Determine the (X, Y) coordinate at the center of the cell enclosing the given text.  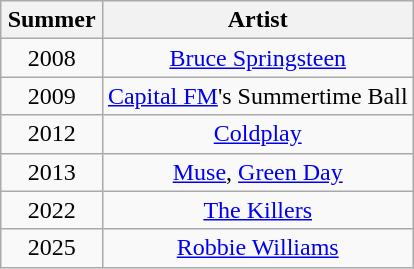
2022 (52, 210)
2012 (52, 134)
Bruce Springsteen (258, 58)
Robbie Williams (258, 248)
Artist (258, 20)
2013 (52, 172)
Muse, Green Day (258, 172)
Capital FM's Summertime Ball (258, 96)
Summer (52, 20)
2025 (52, 248)
2009 (52, 96)
Coldplay (258, 134)
2008 (52, 58)
The Killers (258, 210)
